For the text-containing cell, return its midpoint in (X, Y) coordinate format. 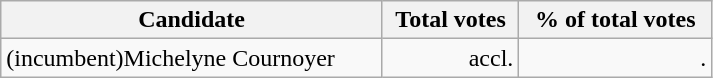
. (616, 58)
Total votes (450, 20)
Candidate (192, 20)
accl. (450, 58)
(incumbent)Michelyne Cournoyer (192, 58)
% of total votes (616, 20)
